Detect which cell encompasses the target text, then output its (X, Y) center coordinate. 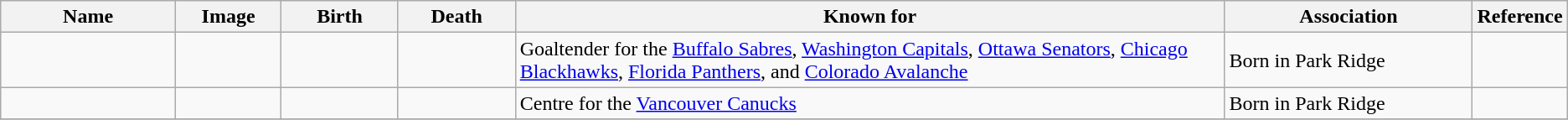
Known for (869, 17)
Name (89, 17)
Centre for the Vancouver Canucks (869, 103)
Image (228, 17)
Birth (340, 17)
Reference (1519, 17)
Death (456, 17)
Association (1349, 17)
Goaltender for the Buffalo Sabres, Washington Capitals, Ottawa Senators, Chicago Blackhawks, Florida Panthers, and Colorado Avalanche (869, 60)
